Locate the cell with the specified text and output its [X, Y] center coordinate. 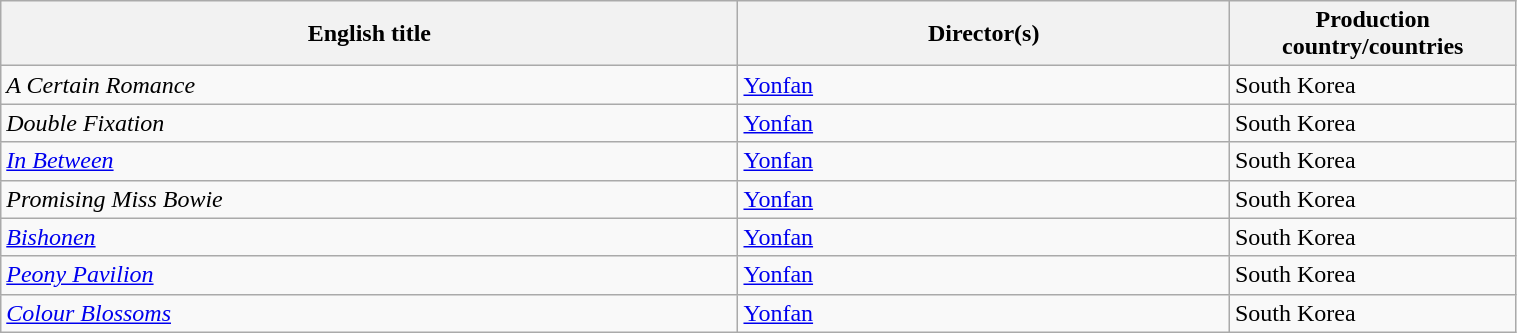
Production country/countries [1372, 34]
Double Fixation [370, 123]
Colour Blossoms [370, 313]
A Certain Romance [370, 85]
In Between [370, 161]
Peony Pavilion [370, 275]
Bishonen [370, 237]
Promising Miss Bowie [370, 199]
English title [370, 34]
Director(s) [984, 34]
